Find where the given text appears and provide that cell's center as [x, y] coordinate. 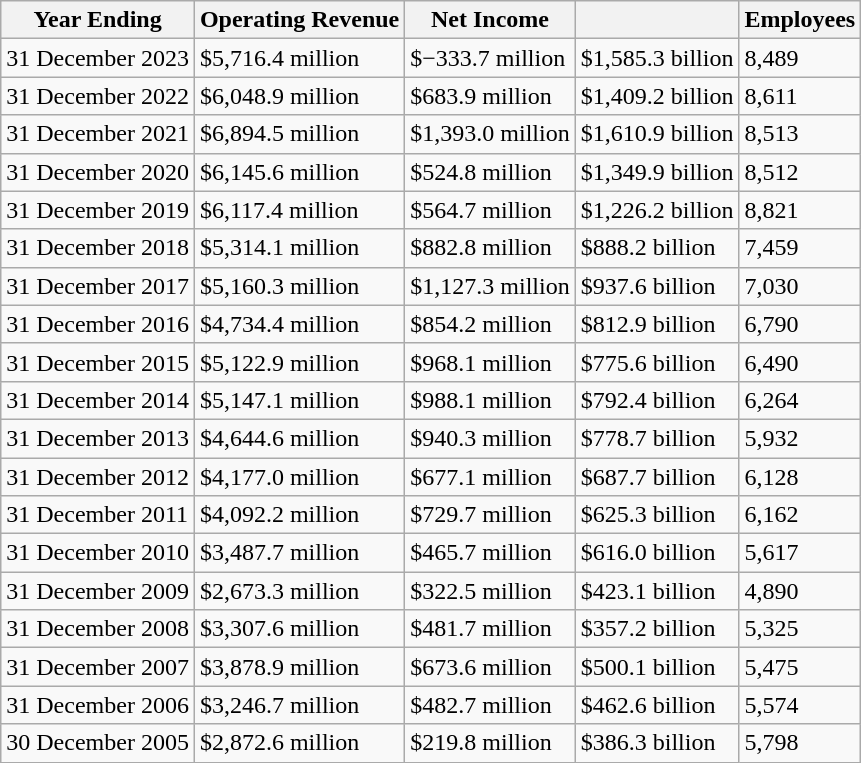
$940.3 million [490, 438]
$854.2 million [490, 324]
31 December 2006 [98, 705]
$882.8 million [490, 248]
$500.1 billion [657, 667]
6,490 [800, 362]
$3,246.7 million [299, 705]
31 December 2019 [98, 210]
$775.6 billion [657, 362]
$673.6 million [490, 667]
31 December 2020 [98, 172]
31 December 2017 [98, 286]
$4,644.6 million [299, 438]
$625.3 billion [657, 515]
31 December 2021 [98, 134]
$6,048.9 million [299, 96]
5,325 [800, 629]
$524.8 million [490, 172]
31 December 2011 [98, 515]
7,030 [800, 286]
$677.1 million [490, 477]
$322.5 million [490, 591]
$−333.7 million [490, 58]
$1,610.9 billion [657, 134]
31 December 2010 [98, 553]
6,162 [800, 515]
$5,122.9 million [299, 362]
$386.3 billion [657, 743]
7,459 [800, 248]
31 December 2015 [98, 362]
31 December 2022 [98, 96]
$564.7 million [490, 210]
31 December 2012 [98, 477]
8,512 [800, 172]
4,890 [800, 591]
$6,117.4 million [299, 210]
$1,226.2 billion [657, 210]
31 December 2016 [98, 324]
$1,393.0 million [490, 134]
$4,734.4 million [299, 324]
Net Income [490, 20]
31 December 2013 [98, 438]
5,798 [800, 743]
$792.4 billion [657, 400]
$1,585.3 billion [657, 58]
6,264 [800, 400]
Employees [800, 20]
31 December 2007 [98, 667]
$1,127.3 million [490, 286]
31 December 2014 [98, 400]
31 December 2018 [98, 248]
$6,894.5 million [299, 134]
5,932 [800, 438]
8,513 [800, 134]
$4,092.2 million [299, 515]
5,617 [800, 553]
$812.9 billion [657, 324]
5,574 [800, 705]
$465.7 million [490, 553]
31 December 2009 [98, 591]
$3,878.9 million [299, 667]
$423.1 billion [657, 591]
$888.2 billion [657, 248]
Operating Revenue [299, 20]
30 December 2005 [98, 743]
$778.7 billion [657, 438]
6,128 [800, 477]
$683.9 million [490, 96]
8,611 [800, 96]
$462.6 billion [657, 705]
$687.7 billion [657, 477]
5,475 [800, 667]
$5,716.4 million [299, 58]
$357.2 billion [657, 629]
$4,177.0 million [299, 477]
8,821 [800, 210]
$1,349.9 billion [657, 172]
$5,160.3 million [299, 286]
$481.7 million [490, 629]
$3,307.6 million [299, 629]
$5,147.1 million [299, 400]
31 December 2008 [98, 629]
$937.6 billion [657, 286]
Year Ending [98, 20]
$3,487.7 million [299, 553]
31 December 2023 [98, 58]
6,790 [800, 324]
8,489 [800, 58]
$2,673.3 million [299, 591]
$6,145.6 million [299, 172]
$968.1 million [490, 362]
$729.7 million [490, 515]
$616.0 billion [657, 553]
$482.7 million [490, 705]
$988.1 million [490, 400]
$2,872.6 million [299, 743]
$1,409.2 billion [657, 96]
$219.8 million [490, 743]
$5,314.1 million [299, 248]
